Provide the (X, Y) coordinate of the cell's center where the given text is located.  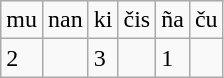
ki (103, 20)
čis (137, 20)
ču (206, 20)
2 (22, 58)
nan (65, 20)
1 (173, 58)
3 (103, 58)
ña (173, 20)
mu (22, 20)
